Extract the [X, Y] coordinate from the center of the cell holding the provided text.  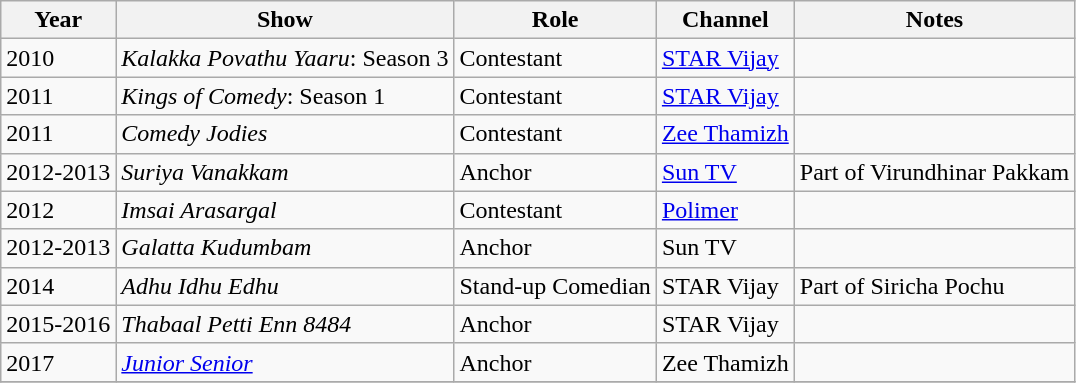
Kings of Comedy: Season 1 [285, 96]
Imsai Arasargal [285, 210]
Adhu Idhu Edhu [285, 286]
Galatta Kudumbam [285, 248]
Role [555, 20]
Kalakka Povathu Yaaru: Season 3 [285, 58]
2015-2016 [58, 324]
Part of Siricha Pochu [934, 286]
Polimer [725, 210]
Year [58, 20]
Notes [934, 20]
Suriya Vanakkam [285, 172]
Part of Virundhinar Pakkam [934, 172]
Junior Senior [285, 362]
2014 [58, 286]
2017 [58, 362]
Show [285, 20]
Comedy Jodies [285, 134]
2010 [58, 58]
Channel [725, 20]
2012 [58, 210]
Thabaal Petti Enn 8484 [285, 324]
Stand-up Comedian [555, 286]
